Output the (x, y) coordinate of the center of the cell containing the given text.  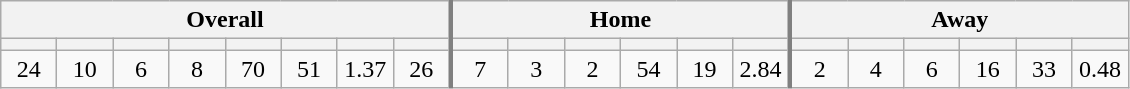
33 (1044, 69)
26 (422, 69)
7 (480, 69)
1.37 (365, 69)
0.48 (1100, 69)
24 (29, 69)
Home (620, 20)
3 (536, 69)
4 (876, 69)
19 (704, 69)
54 (648, 69)
10 (85, 69)
Overall (226, 20)
2.84 (762, 69)
16 (988, 69)
70 (253, 69)
Away (959, 20)
51 (309, 69)
8 (197, 69)
